Extract the [x, y] coordinate from the center of the cell holding the provided text.  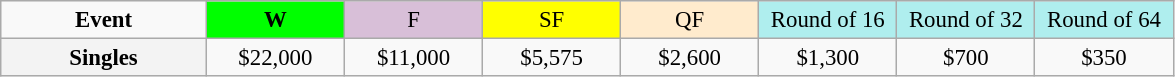
W [275, 20]
Round of 32 [966, 20]
$22,000 [275, 58]
Round of 64 [1104, 20]
Singles [104, 58]
QF [690, 20]
F [413, 20]
$1,300 [828, 58]
$700 [966, 58]
Round of 16 [828, 20]
$2,600 [690, 58]
$11,000 [413, 58]
SF [552, 20]
$350 [1104, 58]
Event [104, 20]
$5,575 [552, 58]
